Scan for the cell matching the given text and deliver its (x, y) coordinate at center. 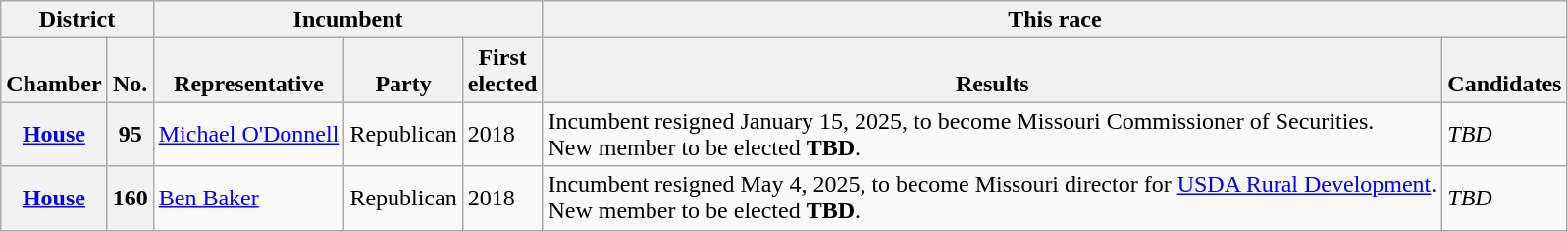
Incumbent resigned January 15, 2025, to become Missouri Commissioner of Securities.New member to be elected TBD. (993, 134)
95 (130, 134)
Ben Baker (249, 199)
Michael O'Donnell (249, 134)
Party (403, 71)
Representative (249, 71)
Incumbent (347, 20)
This race (1055, 20)
Incumbent resigned May 4, 2025, to become Missouri director for USDA Rural Development.New member to be elected TBD. (993, 199)
No. (130, 71)
Chamber (54, 71)
Results (993, 71)
Candidates (1505, 71)
District (77, 20)
160 (130, 199)
Firstelected (502, 71)
